Capture the cell that displays the provided text and extract its [x, y] central coordinate. 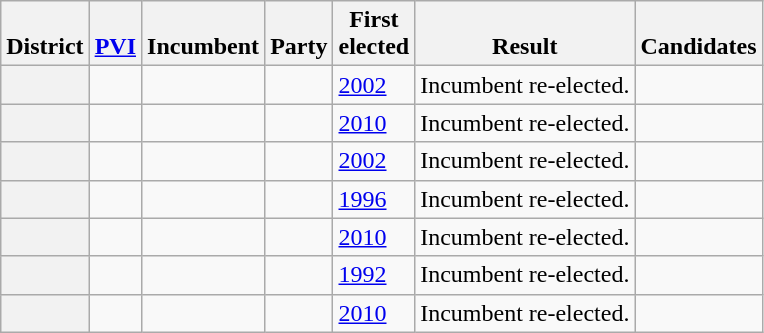
District [45, 34]
Incumbent [204, 34]
Firstelected [374, 34]
PVI [115, 34]
Candidates [698, 34]
Party [299, 34]
Result [525, 34]
1992 [374, 275]
1996 [374, 199]
